Extract the (X, Y) coordinate from the center of the cell holding the provided text.  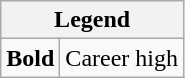
Legend (92, 20)
Bold (30, 58)
Career high (122, 58)
